Return the [x, y] coordinate for the center point of the cell that contains the specified text.  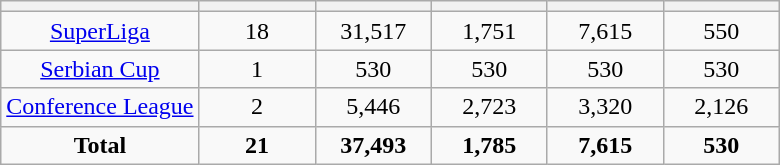
2 [257, 107]
550 [721, 31]
2,126 [721, 107]
1 [257, 69]
Conference League [100, 107]
SuperLiga [100, 31]
18 [257, 31]
31,517 [373, 31]
2,723 [489, 107]
21 [257, 145]
37,493 [373, 145]
Total [100, 145]
5,446 [373, 107]
3,320 [605, 107]
1,751 [489, 31]
1,785 [489, 145]
Serbian Cup [100, 69]
